Return [X, Y] of the center of cell containing provided text 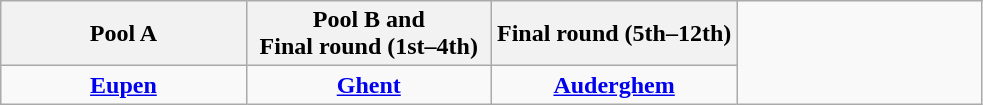
Pool B andFinal round (1st–4th) [368, 34]
Eupen [124, 85]
Final round (5th–12th) [614, 34]
Auderghem [614, 85]
Pool A [124, 34]
Ghent [368, 85]
